Detect which cell encompasses the target text, then output its [X, Y] center coordinate. 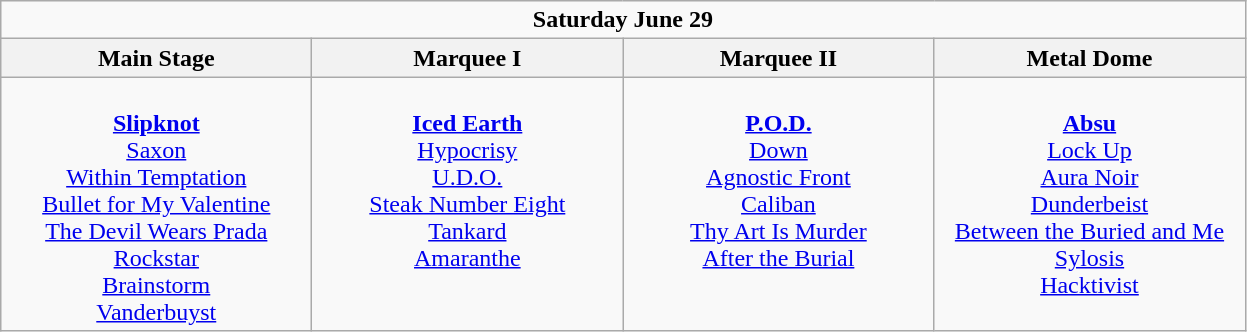
Marquee II [778, 58]
Metal Dome [1090, 58]
Absu Lock Up Aura Noir Dunderbeist Between the Buried and Me Sylosis Hacktivist [1090, 204]
Saturday June 29 [623, 20]
Marquee I [468, 58]
Iced Earth Hypocrisy U.D.O. Steak Number Eight Tankard Amaranthe [468, 204]
Main Stage [156, 58]
Slipknot Saxon Within Temptation Bullet for My Valentine The Devil Wears Prada Rockstar Brainstorm Vanderbuyst [156, 204]
P.O.D. Down Agnostic Front Caliban Thy Art Is Murder After the Burial [778, 204]
